Find where the given text appears and provide that cell's center as [X, Y] coordinate. 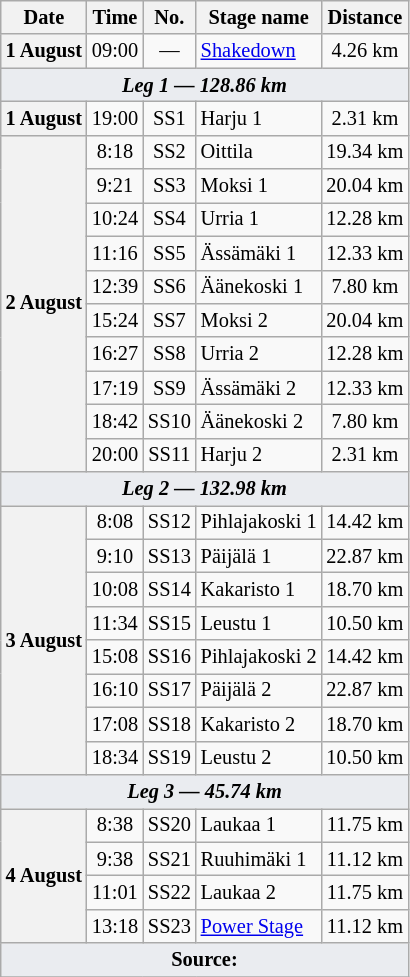
SS14 [170, 589]
Pihlajakoski 2 [259, 657]
Kakaristo 2 [259, 724]
Stage name [259, 17]
9:38 [115, 859]
Shakedown [259, 51]
SS15 [170, 623]
— [170, 51]
Time [115, 17]
SS9 [170, 388]
Harju 2 [259, 455]
SS5 [170, 253]
No. [170, 17]
SS6 [170, 287]
Power Stage [259, 926]
SS1 [170, 118]
Äänekoski 2 [259, 421]
19:00 [115, 118]
SS2 [170, 152]
8:08 [115, 522]
20:00 [115, 455]
SS7 [170, 320]
SS3 [170, 186]
SS19 [170, 758]
Päijälä 1 [259, 556]
SS22 [170, 892]
18:34 [115, 758]
SS4 [170, 219]
16:27 [115, 354]
Leustu 2 [259, 758]
10:08 [115, 589]
SS17 [170, 690]
11:01 [115, 892]
Laukaa 1 [259, 825]
13:18 [115, 926]
Moksi 1 [259, 186]
Date [44, 17]
12:39 [115, 287]
SS8 [170, 354]
Distance [366, 17]
19.34 km [366, 152]
SS18 [170, 724]
SS10 [170, 421]
Harju 1 [259, 118]
15:24 [115, 320]
17:08 [115, 724]
Äänekoski 1 [259, 287]
Leg 2 — 132.98 km [204, 489]
10:24 [115, 219]
Source: [204, 960]
11:16 [115, 253]
SS21 [170, 859]
3 August [44, 640]
11:34 [115, 623]
SS20 [170, 825]
Päijälä 2 [259, 690]
Laukaa 2 [259, 892]
Leg 3 — 45.74 km [204, 791]
Urria 2 [259, 354]
Pihlajakoski 1 [259, 522]
8:38 [115, 825]
17:19 [115, 388]
Leg 1 — 128.86 km [204, 85]
SS12 [170, 522]
9:10 [115, 556]
Ruuhimäki 1 [259, 859]
4 August [44, 876]
Ässämäki 1 [259, 253]
15:08 [115, 657]
SS16 [170, 657]
Moksi 2 [259, 320]
SS11 [170, 455]
18:42 [115, 421]
Ässämäki 2 [259, 388]
4.26 km [366, 51]
8:18 [115, 152]
Kakaristo 1 [259, 589]
9:21 [115, 186]
16:10 [115, 690]
SS13 [170, 556]
Urria 1 [259, 219]
2 August [44, 304]
Leustu 1 [259, 623]
09:00 [115, 51]
Oittila [259, 152]
SS23 [170, 926]
